Extract the (X, Y) coordinate from the center of the cell holding the provided text.  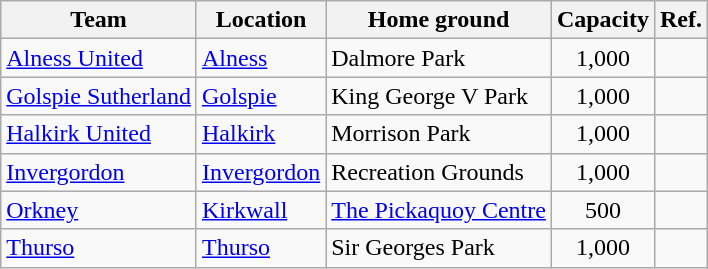
Alness (260, 58)
Golspie Sutherland (99, 96)
Morrison Park (439, 134)
The Pickaquoy Centre (439, 210)
Golspie (260, 96)
Team (99, 20)
Orkney (99, 210)
Ref. (680, 20)
Sir Georges Park (439, 248)
Home ground (439, 20)
500 (602, 210)
King George V Park (439, 96)
Kirkwall (260, 210)
Dalmore Park (439, 58)
Halkirk United (99, 134)
Capacity (602, 20)
Location (260, 20)
Halkirk (260, 134)
Alness United (99, 58)
Recreation Grounds (439, 172)
